Provide the [X, Y] coordinate of the cell's center where the given text is located.  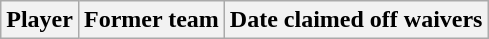
Date claimed off waivers [356, 20]
Player [40, 20]
Former team [151, 20]
